Extract the (X, Y) coordinate from the center of the cell holding the provided text.  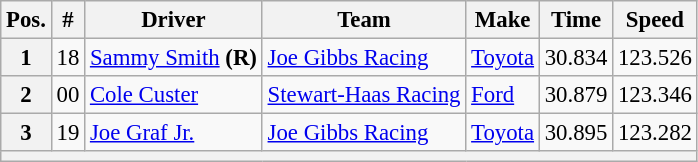
3 (26, 133)
# (68, 20)
123.282 (656, 133)
1 (26, 58)
Joe Graf Jr. (174, 133)
Stewart-Haas Racing (364, 95)
18 (68, 58)
19 (68, 133)
00 (68, 95)
Speed (656, 20)
30.879 (576, 95)
2 (26, 95)
Team (364, 20)
30.895 (576, 133)
Ford (503, 95)
Pos. (26, 20)
Sammy Smith (R) (174, 58)
30.834 (576, 58)
Make (503, 20)
Cole Custer (174, 95)
123.346 (656, 95)
123.526 (656, 58)
Driver (174, 20)
Time (576, 20)
